Search for the cell housing the specified text and yield its [X, Y] center coordinate. 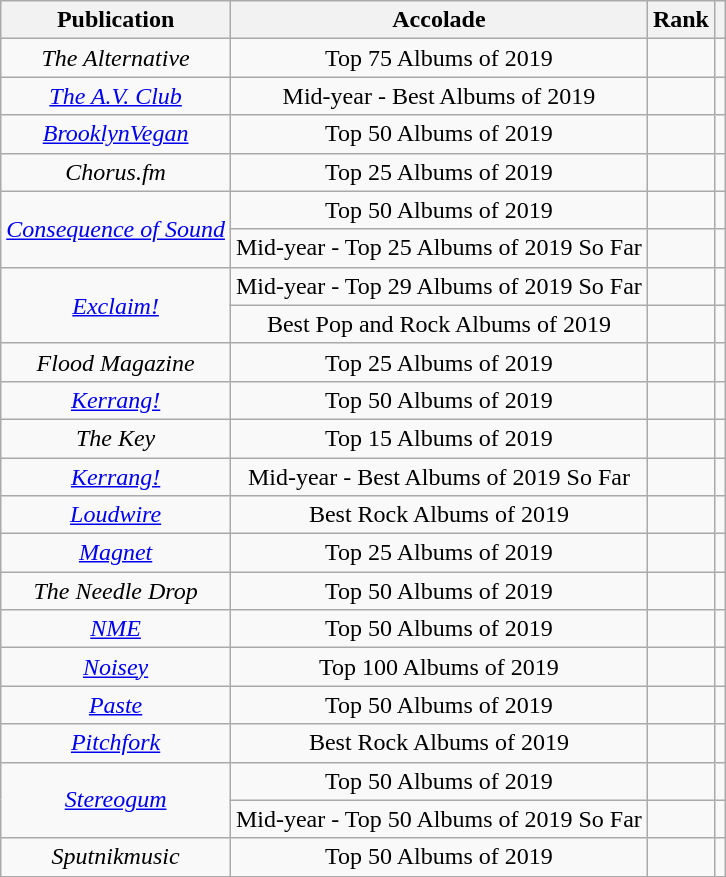
Accolade [438, 20]
The A.V. Club [116, 96]
The Needle Drop [116, 591]
Chorus.fm [116, 172]
The Alternative [116, 58]
Pitchfork [116, 743]
Sputnikmusic [116, 857]
Mid-year - Top 25 Albums of 2019 So Far [438, 248]
Stereogum [116, 800]
Noisey [116, 667]
BrooklynVegan [116, 134]
Mid-year - Top 29 Albums of 2019 So Far [438, 286]
Flood Magazine [116, 362]
The Key [116, 438]
Top 75 Albums of 2019 [438, 58]
Consequence of Sound [116, 229]
Top 100 Albums of 2019 [438, 667]
Mid-year - Best Albums of 2019 So Far [438, 477]
Mid-year - Best Albums of 2019 [438, 96]
Rank [680, 20]
Best Pop and Rock Albums of 2019 [438, 324]
Exclaim! [116, 305]
Paste [116, 705]
Loudwire [116, 515]
NME [116, 629]
Publication [116, 20]
Top 15 Albums of 2019 [438, 438]
Mid-year - Top 50 Albums of 2019 So Far [438, 819]
Magnet [116, 553]
